Scan for the cell matching the given text and deliver its (X, Y) coordinate at center. 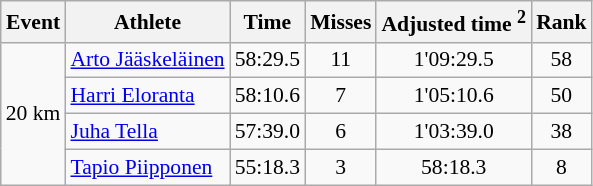
1'09:29.5 (454, 60)
58:29.5 (268, 60)
6 (340, 132)
Time (268, 22)
Harri Eloranta (147, 96)
38 (562, 132)
58:18.3 (454, 167)
57:39.0 (268, 132)
Athlete (147, 22)
3 (340, 167)
55:18.3 (268, 167)
50 (562, 96)
8 (562, 167)
Tapio Piipponen (147, 167)
11 (340, 60)
20 km (34, 113)
Juha Tella (147, 132)
Rank (562, 22)
Adjusted time 2 (454, 22)
Misses (340, 22)
1'03:39.0 (454, 132)
1'05:10.6 (454, 96)
7 (340, 96)
Event (34, 22)
58 (562, 60)
Arto Jääskeläinen (147, 60)
58:10.6 (268, 96)
